Scan for the cell matching the given text and deliver its [X, Y] coordinate at center. 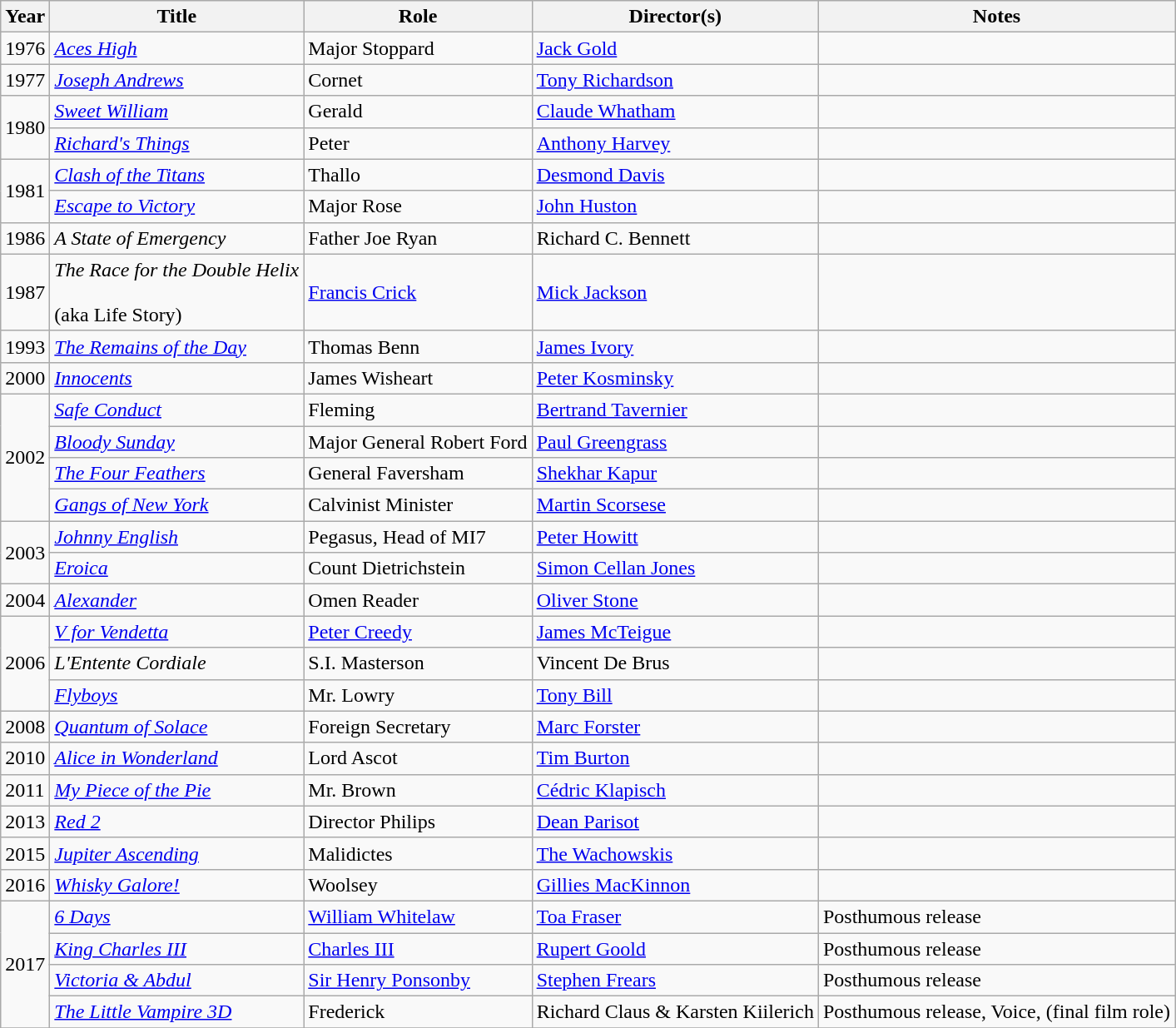
Red 2 [176, 822]
2010 [25, 758]
Desmond Davis [675, 175]
James McTeigue [675, 632]
2002 [25, 457]
Peter Creedy [418, 632]
2016 [25, 885]
The Little Vampire 3D [176, 1012]
Victoria & Abdul [176, 981]
Major General Robert Ford [418, 442]
Woolsey [418, 885]
6 Days [176, 916]
John Huston [675, 206]
Title [176, 17]
Eroica [176, 569]
1986 [25, 238]
2013 [25, 822]
Pegasus, Head of MI7 [418, 537]
1980 [25, 127]
Stephen Frears [675, 981]
Quantum of Solace [176, 727]
1976 [25, 48]
Dean Parisot [675, 822]
Director Philips [418, 822]
Bertrand Tavernier [675, 410]
Fleming [418, 410]
1987 [25, 292]
William Whitelaw [418, 916]
James Ivory [675, 346]
Alexander [176, 600]
Gillies MacKinnon [675, 885]
V for Vendetta [176, 632]
Father Joe Ryan [418, 238]
Whisky Galore! [176, 885]
Richard Claus & Karsten Kiilerich [675, 1012]
2006 [25, 663]
Frederick [418, 1012]
Peter [418, 143]
Peter Kosminsky [675, 378]
Escape to Victory [176, 206]
Marc Forster [675, 727]
1981 [25, 191]
Foreign Secretary [418, 727]
Martin Scorsese [675, 505]
Thomas Benn [418, 346]
Tim Burton [675, 758]
Mick Jackson [675, 292]
Flyboys [176, 695]
Malidictes [418, 853]
S.I. Masterson [418, 663]
Safe Conduct [176, 410]
L'Entente Cordiale [176, 663]
Oliver Stone [675, 600]
Vincent De Brus [675, 663]
Jack Gold [675, 48]
2004 [25, 600]
Notes [996, 17]
Thallo [418, 175]
Major Rose [418, 206]
Charles III [418, 948]
Tony Bill [675, 695]
Mr. Lowry [418, 695]
Peter Howitt [675, 537]
King Charles III [176, 948]
General Faversham [418, 474]
Calvinist Minister [418, 505]
Innocents [176, 378]
Bloody Sunday [176, 442]
Clash of the Titans [176, 175]
2008 [25, 727]
Joseph Andrews [176, 80]
Sweet William [176, 112]
2015 [25, 853]
Major Stoppard [418, 48]
The Wachowskis [675, 853]
2017 [25, 964]
Count Dietrichstein [418, 569]
Johnny English [176, 537]
Toa Fraser [675, 916]
Claude Whatham [675, 112]
Francis Crick [418, 292]
Shekhar Kapur [675, 474]
Cédric Klapisch [675, 790]
2003 [25, 553]
Sir Henry Ponsonby [418, 981]
Gerald [418, 112]
The Four Feathers [176, 474]
Simon Cellan Jones [675, 569]
Gangs of New York [176, 505]
Mr. Brown [418, 790]
Paul Greengrass [675, 442]
2000 [25, 378]
Director(s) [675, 17]
Year [25, 17]
1993 [25, 346]
Lord Ascot [418, 758]
Omen Reader [418, 600]
Alice in Wonderland [176, 758]
Role [418, 17]
The Remains of the Day [176, 346]
2011 [25, 790]
Richard's Things [176, 143]
My Piece of the Pie [176, 790]
A State of Emergency [176, 238]
Posthumous release, Voice, (final film role) [996, 1012]
Rupert Goold [675, 948]
Jupiter Ascending [176, 853]
1977 [25, 80]
Aces High [176, 48]
Tony Richardson [675, 80]
The Race for the Double Helix (aka Life Story) [176, 292]
Anthony Harvey [675, 143]
Richard C. Bennett [675, 238]
Cornet [418, 80]
James Wisheart [418, 378]
